Capture the cell that displays the provided text and extract its [x, y] central coordinate. 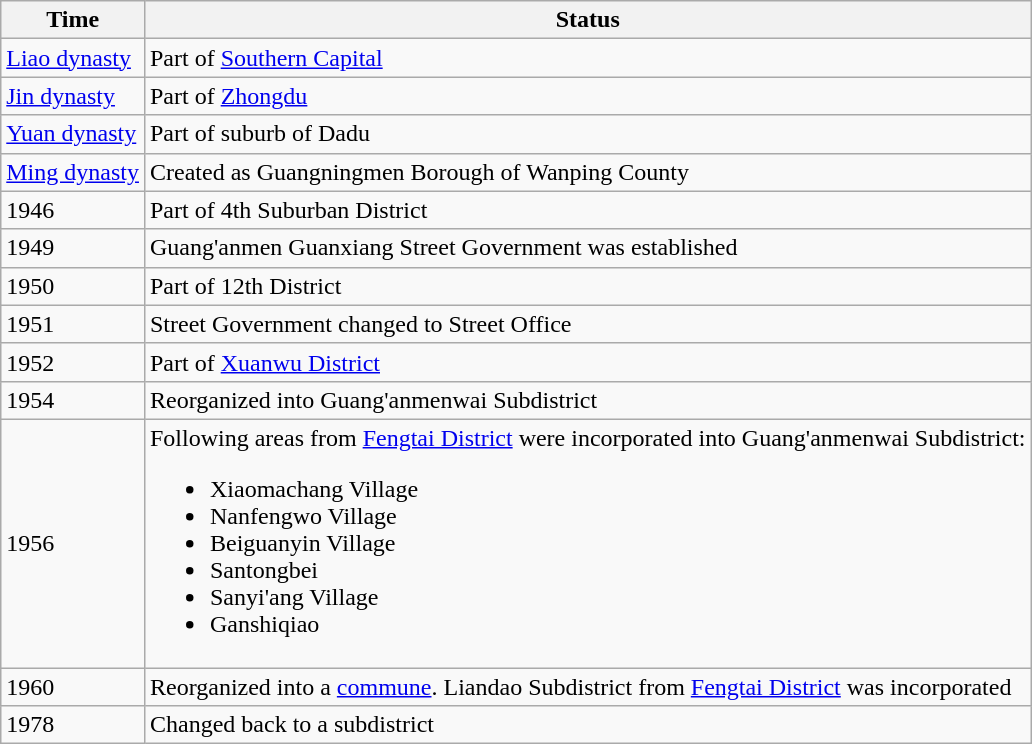
1954 [73, 400]
1946 [73, 210]
Part of 4th Suburban District [588, 210]
Time [73, 20]
Street Government changed to Street Office [588, 324]
1960 [73, 687]
Liao dynasty [73, 58]
Yuan dynasty [73, 134]
Guang'anmen Guanxiang Street Government was established [588, 248]
1950 [73, 286]
Jin dynasty [73, 96]
Created as Guangningmen Borough of Wanping County [588, 172]
1951 [73, 324]
1952 [73, 362]
Reorganized into a commune. Liandao Subdistrict from Fengtai District was incorporated [588, 687]
Status [588, 20]
Part of Xuanwu District [588, 362]
1949 [73, 248]
Part of Southern Capital [588, 58]
Ming dynasty [73, 172]
1978 [73, 725]
Part of suburb of Dadu [588, 134]
Changed back to a subdistrict [588, 725]
Part of 12th District [588, 286]
Reorganized into Guang'anmenwai Subdistrict [588, 400]
1956 [73, 543]
Part of Zhongdu [588, 96]
